Pinpoint the cell where the given text exists, returning its [X, Y] midpoint coordinate. 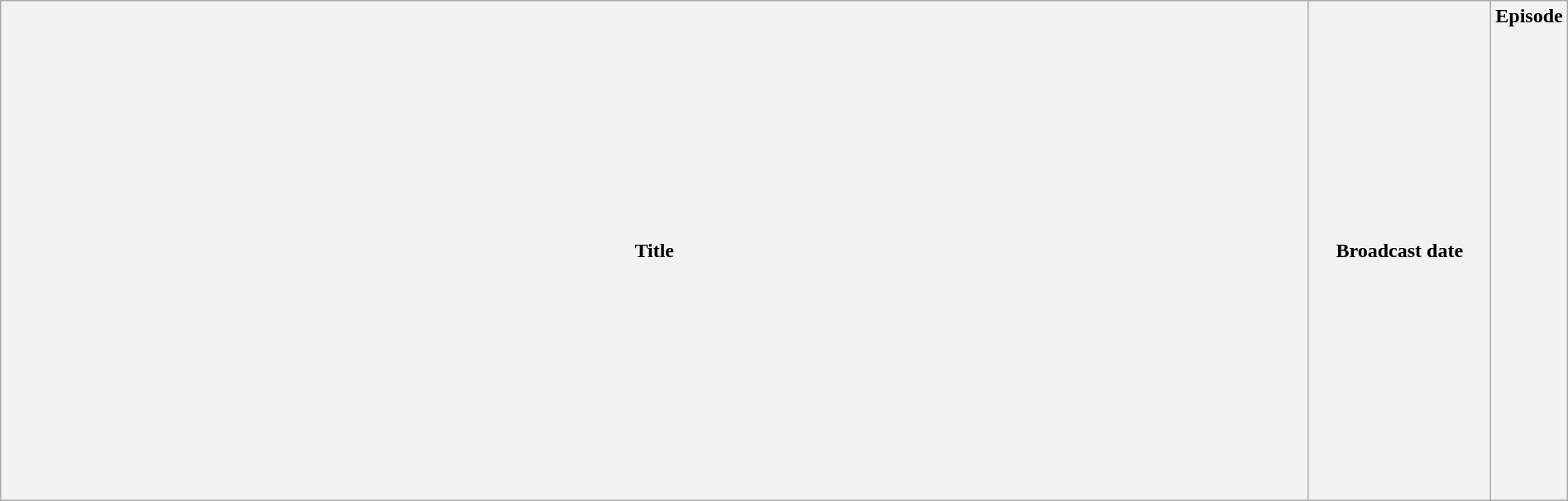
Episode [1529, 251]
Title [655, 251]
Broadcast date [1399, 251]
